Find where the given text appears and provide that cell's center as [x, y] coordinate. 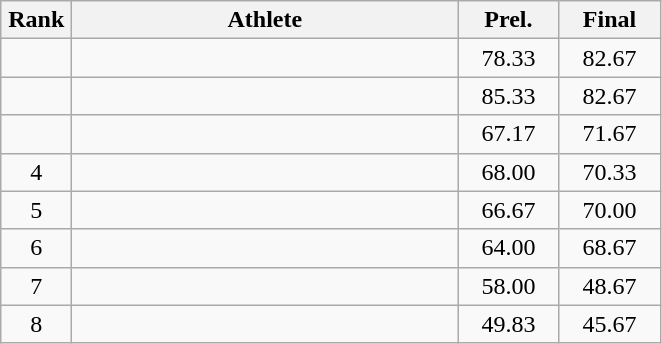
7 [36, 286]
8 [36, 324]
Rank [36, 20]
70.33 [610, 172]
66.67 [508, 210]
49.83 [508, 324]
Final [610, 20]
Prel. [508, 20]
67.17 [508, 134]
45.67 [610, 324]
68.00 [508, 172]
4 [36, 172]
64.00 [508, 248]
70.00 [610, 210]
5 [36, 210]
48.67 [610, 286]
58.00 [508, 286]
6 [36, 248]
78.33 [508, 58]
71.67 [610, 134]
68.67 [610, 248]
85.33 [508, 96]
Athlete [265, 20]
